Extract the (x, y) coordinate from the center of the cell holding the provided text.  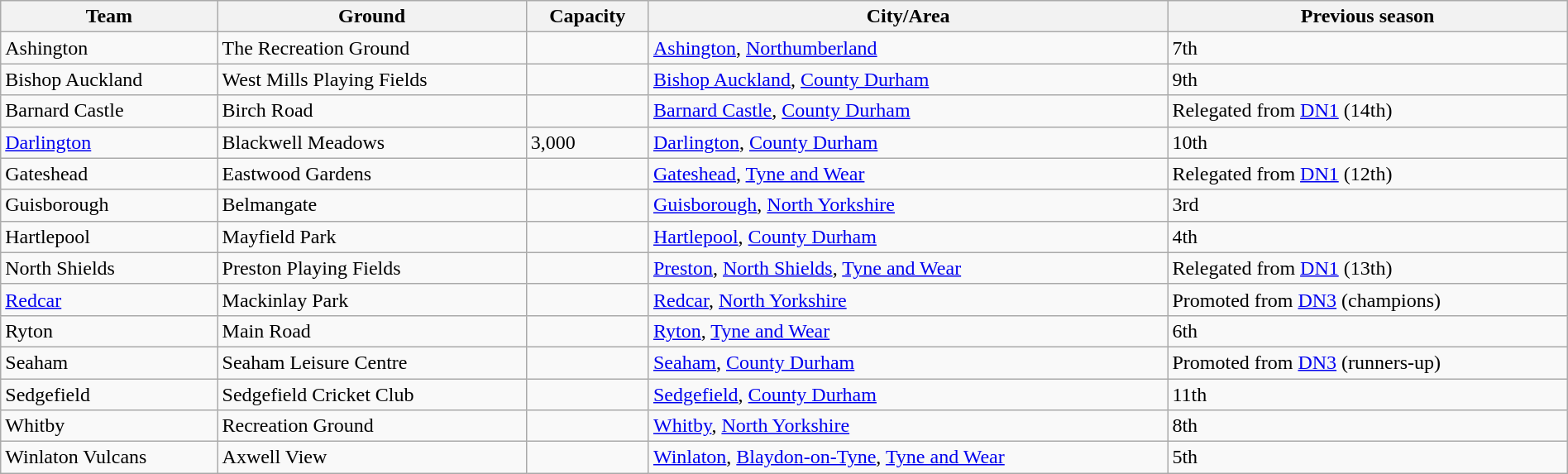
Recreation Ground (372, 426)
Darlington, County Durham (908, 142)
Hartlepool, County Durham (908, 237)
Whitby, North Yorkshire (908, 426)
Sedgefield Cricket Club (372, 395)
10th (1368, 142)
Relegated from DN1 (13th) (1368, 268)
Birch Road (372, 111)
Barnard Castle, County Durham (908, 111)
Seaham, County Durham (908, 362)
Sedgefield (109, 395)
Redcar (109, 299)
Preston Playing Fields (372, 268)
4th (1368, 237)
Barnard Castle (109, 111)
City/Area (908, 17)
8th (1368, 426)
West Mills Playing Fields (372, 79)
Ashington, Northumberland (908, 48)
Gateshead, Tyne and Wear (908, 174)
9th (1368, 79)
6th (1368, 331)
North Shields (109, 268)
Sedgefield, County Durham (908, 395)
Redcar, North Yorkshire (908, 299)
3,000 (587, 142)
Bishop Auckland (109, 79)
Winlaton Vulcans (109, 457)
Seaham Leisure Centre (372, 362)
Ashington (109, 48)
Ryton, Tyne and Wear (908, 331)
Gateshead (109, 174)
Bishop Auckland, County Durham (908, 79)
Darlington (109, 142)
Previous season (1368, 17)
Relegated from DN1 (12th) (1368, 174)
Team (109, 17)
Mayfield Park (372, 237)
5th (1368, 457)
Hartlepool (109, 237)
Axwell View (372, 457)
Relegated from DN1 (14th) (1368, 111)
Capacity (587, 17)
Guisborough, North Yorkshire (908, 205)
Promoted from DN3 (champions) (1368, 299)
Eastwood Gardens (372, 174)
Ryton (109, 331)
Blackwell Meadows (372, 142)
3rd (1368, 205)
Winlaton, Blaydon-on-Tyne, Tyne and Wear (908, 457)
Belmangate (372, 205)
Whitby (109, 426)
11th (1368, 395)
Guisborough (109, 205)
Mackinlay Park (372, 299)
7th (1368, 48)
Ground (372, 17)
Preston, North Shields, Tyne and Wear (908, 268)
The Recreation Ground (372, 48)
Seaham (109, 362)
Promoted from DN3 (runners-up) (1368, 362)
Main Road (372, 331)
